For the text-containing cell, return its midpoint in [x, y] coordinate format. 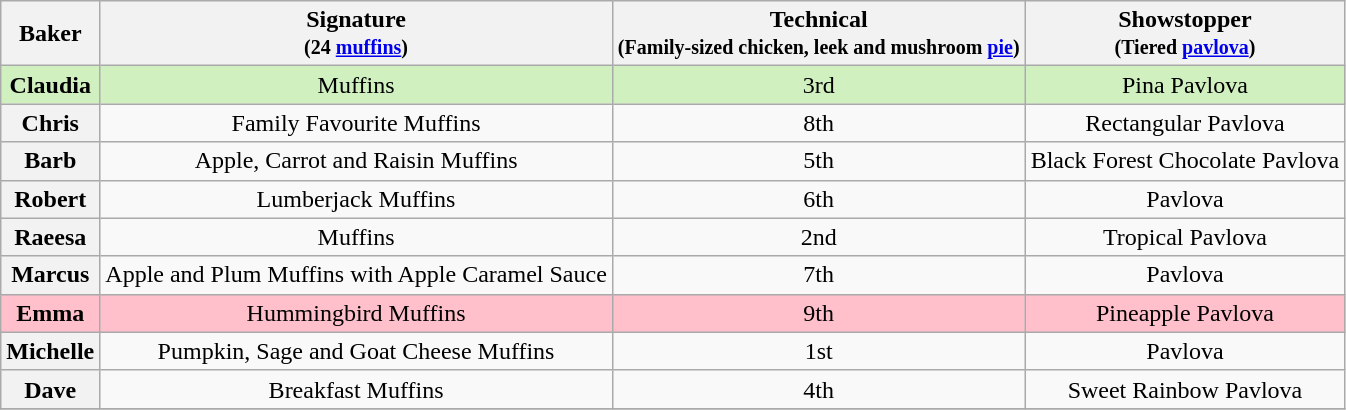
Pina Pavlova [1185, 85]
5th [818, 161]
Chris [50, 123]
8th [818, 123]
Pineapple Pavlova [1185, 313]
6th [818, 199]
Barb [50, 161]
Michelle [50, 351]
Showstopper(Tiered pavlova) [1185, 34]
Emma [50, 313]
2nd [818, 237]
Signature(24 muffins) [356, 34]
Claudia [50, 85]
Apple and Plum Muffins with Apple Caramel Sauce [356, 275]
Tropical Pavlova [1185, 237]
Lumberjack Muffins [356, 199]
Pumpkin, Sage and Goat Cheese Muffins [356, 351]
4th [818, 389]
Sweet Rainbow Pavlova [1185, 389]
Family Favourite Muffins [356, 123]
Marcus [50, 275]
Breakfast Muffins [356, 389]
Black Forest Chocolate Pavlova [1185, 161]
Rectangular Pavlova [1185, 123]
Raeesa [50, 237]
Robert [50, 199]
9th [818, 313]
1st [818, 351]
7th [818, 275]
3rd [818, 85]
Baker [50, 34]
Dave [50, 389]
Apple, Carrot and Raisin Muffins [356, 161]
Hummingbird Muffins [356, 313]
Technical(Family-sized chicken, leek and mushroom pie) [818, 34]
